Locate the cell with the specified text and output its (x, y) center coordinate. 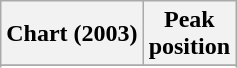
Chart (2003) (72, 34)
Peakposition (189, 34)
